Pinpoint the cell where the given text exists, returning its (X, Y) midpoint coordinate. 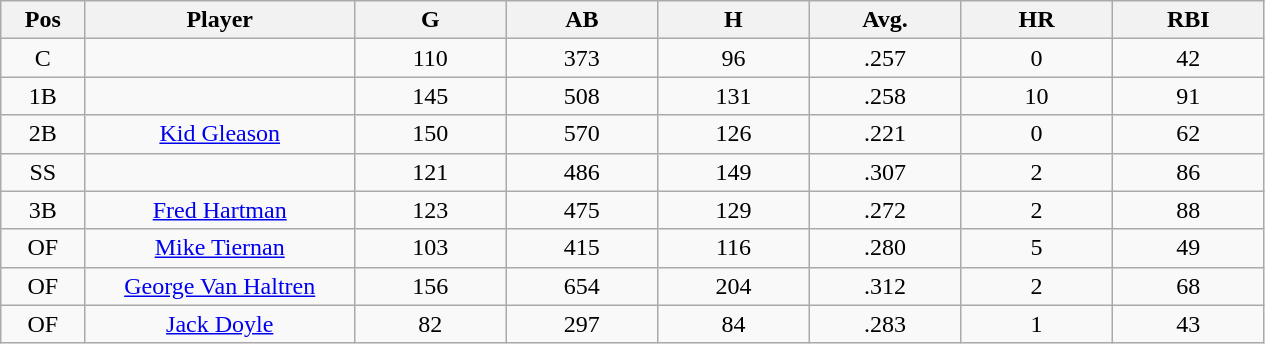
508 (582, 96)
123 (430, 210)
C (43, 58)
.312 (885, 286)
1B (43, 96)
10 (1037, 96)
Mike Tiernan (220, 248)
H (734, 20)
82 (430, 324)
HR (1037, 20)
570 (582, 134)
Avg. (885, 20)
91 (1188, 96)
.272 (885, 210)
62 (1188, 134)
Pos (43, 20)
49 (1188, 248)
116 (734, 248)
5 (1037, 248)
3B (43, 210)
103 (430, 248)
G (430, 20)
126 (734, 134)
654 (582, 286)
.283 (885, 324)
149 (734, 172)
475 (582, 210)
George Van Haltren (220, 286)
96 (734, 58)
43 (1188, 324)
68 (1188, 286)
129 (734, 210)
.221 (885, 134)
.307 (885, 172)
Fred Hartman (220, 210)
486 (582, 172)
.280 (885, 248)
204 (734, 286)
121 (430, 172)
Player (220, 20)
.257 (885, 58)
297 (582, 324)
42 (1188, 58)
131 (734, 96)
AB (582, 20)
150 (430, 134)
88 (1188, 210)
1 (1037, 324)
373 (582, 58)
.258 (885, 96)
415 (582, 248)
110 (430, 58)
Jack Doyle (220, 324)
84 (734, 324)
SS (43, 172)
RBI (1188, 20)
145 (430, 96)
2B (43, 134)
156 (430, 286)
86 (1188, 172)
Kid Gleason (220, 134)
